Provide the (x, y) coordinate of the cell's center where the given text is located.  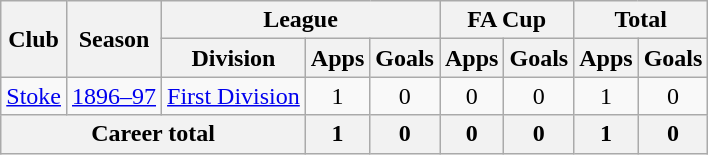
Total (641, 20)
Division (234, 58)
Club (34, 39)
Career total (154, 134)
1896–97 (114, 96)
League (301, 20)
FA Cup (507, 20)
Season (114, 39)
First Division (234, 96)
Stoke (34, 96)
